Return the (X, Y) coordinate for the center point of the cell that contains the specified text.  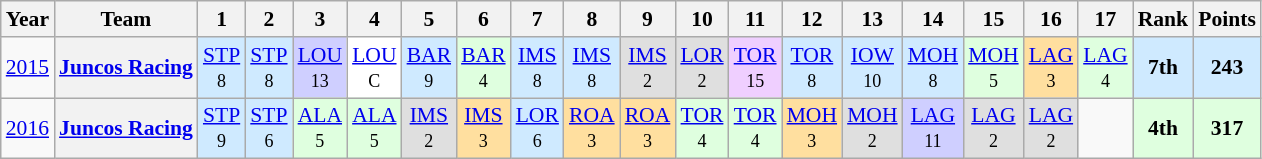
6 (484, 19)
7 (538, 19)
14 (934, 19)
8 (592, 19)
2015 (28, 68)
LOR2 (702, 68)
Rank (1164, 19)
1 (222, 19)
LOUC (374, 68)
STP9 (222, 128)
MOH8 (934, 68)
MOH2 (872, 128)
BAR4 (484, 68)
2016 (28, 128)
4 (374, 19)
BAR9 (430, 68)
MOH5 (994, 68)
16 (1051, 19)
243 (1227, 68)
3 (320, 19)
317 (1227, 128)
TOR15 (756, 68)
7th (1164, 68)
TOR8 (812, 68)
Year (28, 19)
LOU13 (320, 68)
IOW10 (872, 68)
LAG3 (1051, 68)
IMS3 (484, 128)
Team (126, 19)
4th (1164, 128)
13 (872, 19)
LOR6 (538, 128)
17 (1105, 19)
2 (268, 19)
15 (994, 19)
LAG11 (934, 128)
10 (702, 19)
MOH3 (812, 128)
Points (1227, 19)
STP6 (268, 128)
12 (812, 19)
9 (648, 19)
LAG4 (1105, 68)
11 (756, 19)
5 (430, 19)
